Scan for the cell matching the given text and deliver its [X, Y] coordinate at center. 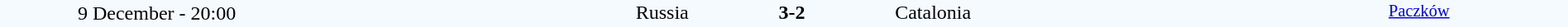
Paczków [1419, 13]
9 December - 20:00 [157, 13]
Catalonia [1082, 12]
Russia [501, 12]
3-2 [791, 12]
